Identify which cell holds the provided text, then report its (x, y) central coordinate. 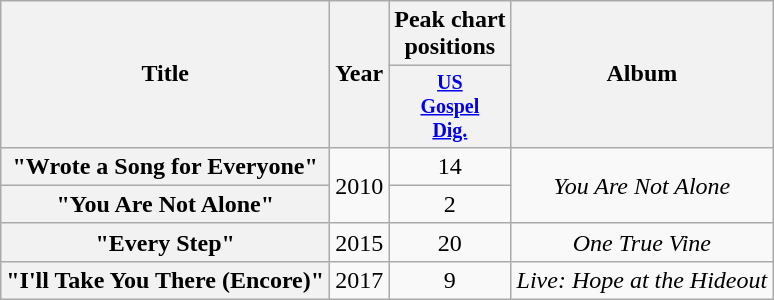
2017 (360, 280)
Live: Hope at the Hideout (642, 280)
20 (450, 242)
14 (450, 166)
"Wrote a Song for Everyone" (166, 166)
2010 (360, 185)
Peak chartpositions (450, 34)
"I'll Take You There (Encore)" (166, 280)
"Every Step" (166, 242)
Album (642, 74)
2 (450, 204)
Title (166, 74)
You Are Not Alone (642, 185)
One True Vine (642, 242)
2015 (360, 242)
Year (360, 74)
USGospelDig. (450, 106)
"You Are Not Alone" (166, 204)
9 (450, 280)
